Extract the (x, y) coordinate from the center of the cell holding the provided text.  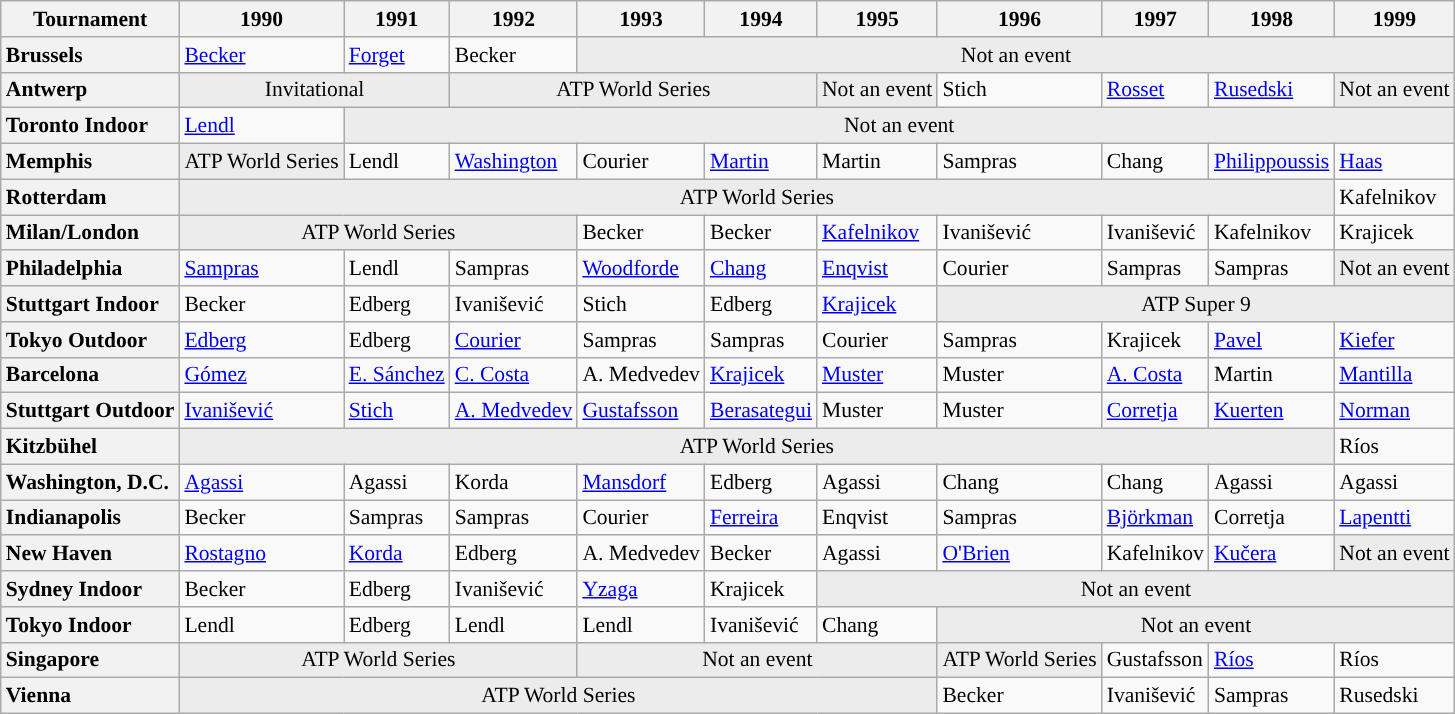
Kučera (1272, 554)
Washington, D.C. (90, 482)
Woodforde (641, 269)
Kitzbühel (90, 447)
Rotterdam (90, 197)
Kiefer (1394, 340)
1996 (1019, 19)
Tournament (90, 19)
Philippoussis (1272, 162)
1995 (877, 19)
Tokyo Outdoor (90, 340)
1992 (514, 19)
Milan/London (90, 233)
Philadelphia (90, 269)
Lapentti (1394, 518)
1993 (641, 19)
New Haven (90, 554)
Sydney Indoor (90, 589)
O'Brien (1019, 554)
1991 (397, 19)
A. Costa (1156, 375)
Indianapolis (90, 518)
E. Sánchez (397, 375)
Mantilla (1394, 375)
Mansdorf (641, 482)
Memphis (90, 162)
1994 (761, 19)
ATP Super 9 (1196, 304)
Stuttgart Indoor (90, 304)
Berasategui (761, 411)
1997 (1156, 19)
Tokyo Indoor (90, 625)
Norman (1394, 411)
Gómez (261, 375)
Toronto Indoor (90, 126)
Vienna (90, 696)
Haas (1394, 162)
Björkman (1156, 518)
Brussels (90, 55)
Invitational (314, 90)
Antwerp (90, 90)
Singapore (90, 660)
1999 (1394, 19)
Washington (514, 162)
Ferreira (761, 518)
1998 (1272, 19)
Kuerten (1272, 411)
1990 (261, 19)
Stuttgart Outdoor (90, 411)
Yzaga (641, 589)
Rostagno (261, 554)
Forget (397, 55)
Rosset (1156, 90)
Pavel (1272, 340)
Barcelona (90, 375)
C. Costa (514, 375)
